Capture the cell that displays the provided text and extract its (x, y) central coordinate. 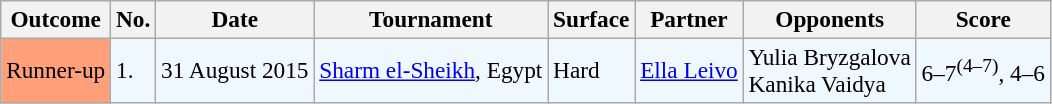
Yulia Bryzgalova Kanika Vaidya (830, 70)
1. (134, 70)
6–7(4–7), 4–6 (983, 70)
Runner-up (56, 70)
Hard (592, 70)
Ella Leivo (689, 70)
Outcome (56, 19)
Opponents (830, 19)
Surface (592, 19)
Score (983, 19)
Date (235, 19)
Tournament (431, 19)
Sharm el-Sheikh, Egypt (431, 70)
Partner (689, 19)
31 August 2015 (235, 70)
No. (134, 19)
